Find where the given text appears and provide that cell's center as (x, y) coordinate. 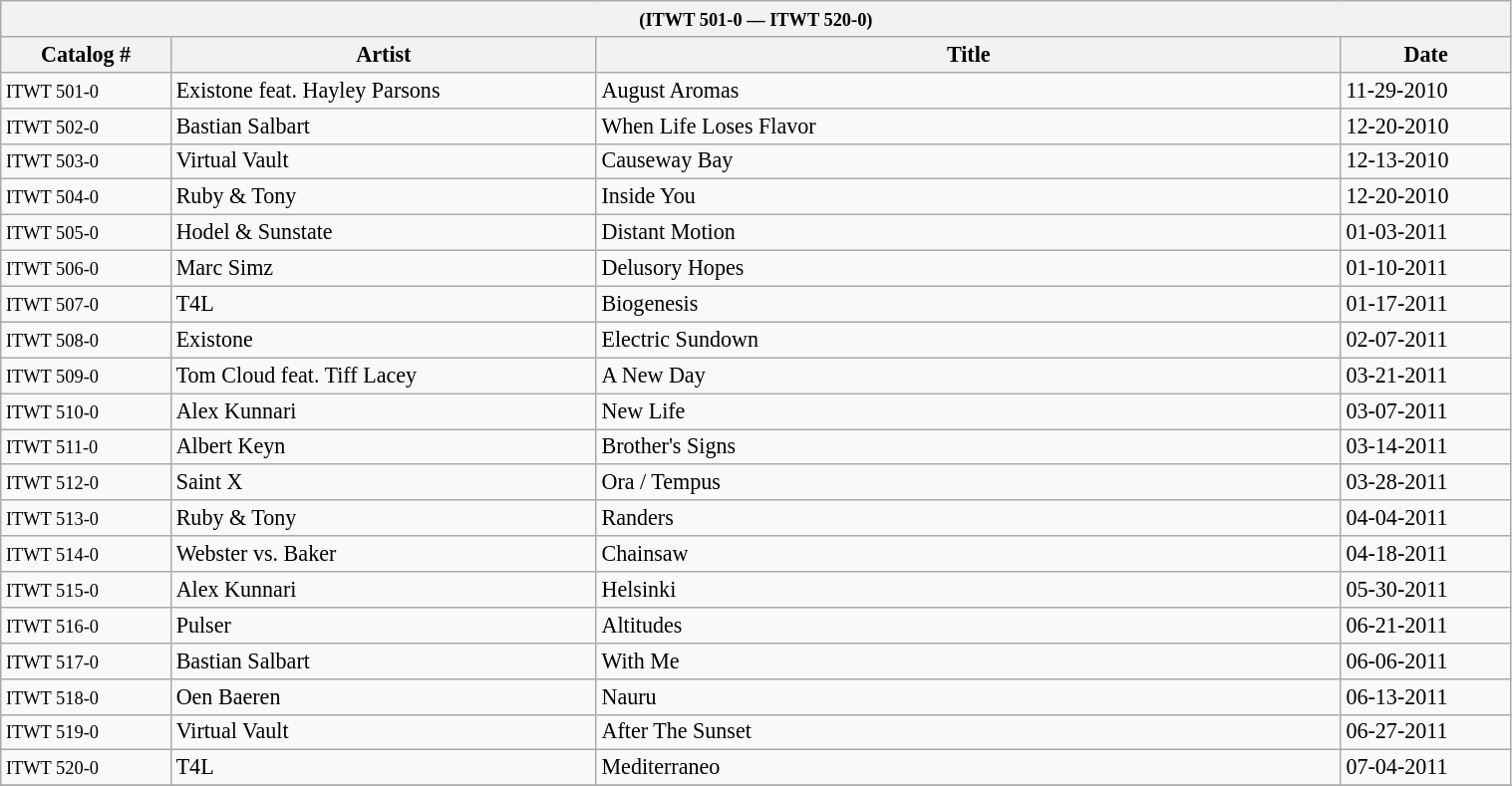
A New Day (969, 376)
Saint X (383, 482)
Hodel & Sunstate (383, 232)
01-10-2011 (1425, 268)
06-13-2011 (1425, 696)
ITWT 506-0 (86, 268)
04-18-2011 (1425, 554)
01-03-2011 (1425, 232)
ITWT 505-0 (86, 232)
Marc Simz (383, 268)
ITWT 513-0 (86, 518)
03-28-2011 (1425, 482)
ITWT 518-0 (86, 696)
Biogenesis (969, 304)
ITWT 504-0 (86, 197)
Chainsaw (969, 554)
Catalog # (86, 54)
ITWT 503-0 (86, 161)
04-04-2011 (1425, 518)
ITWT 510-0 (86, 410)
ITWT 501-0 (86, 90)
02-07-2011 (1425, 340)
Randers (969, 518)
Existone feat. Hayley Parsons (383, 90)
Inside You (969, 197)
05-30-2011 (1425, 589)
Oen Baeren (383, 696)
Pulser (383, 625)
Electric Sundown (969, 340)
Distant Motion (969, 232)
ITWT 509-0 (86, 376)
Brother's Signs (969, 446)
03-21-2011 (1425, 376)
With Me (969, 660)
After The Sunset (969, 732)
(ITWT 501-0 — ITWT 520-0) (756, 18)
ITWT 512-0 (86, 482)
ITWT 508-0 (86, 340)
ITWT 519-0 (86, 732)
Delusory Hopes (969, 268)
Artist (383, 54)
ITWT 507-0 (86, 304)
ITWT 517-0 (86, 660)
ITWT 520-0 (86, 768)
Tom Cloud feat. Tiff Lacey (383, 376)
Existone (383, 340)
01-17-2011 (1425, 304)
New Life (969, 410)
Webster vs. Baker (383, 554)
ITWT 515-0 (86, 589)
ITWT 514-0 (86, 554)
Date (1425, 54)
Causeway Bay (969, 161)
August Aromas (969, 90)
06-21-2011 (1425, 625)
Ora / Tempus (969, 482)
Albert Keyn (383, 446)
06-06-2011 (1425, 660)
Title (969, 54)
03-14-2011 (1425, 446)
When Life Loses Flavor (969, 126)
07-04-2011 (1425, 768)
Mediterraneo (969, 768)
12-13-2010 (1425, 161)
ITWT 516-0 (86, 625)
ITWT 511-0 (86, 446)
Altitudes (969, 625)
11-29-2010 (1425, 90)
06-27-2011 (1425, 732)
03-07-2011 (1425, 410)
ITWT 502-0 (86, 126)
Nauru (969, 696)
Helsinki (969, 589)
